Capture the cell that displays the provided text and extract its [X, Y] central coordinate. 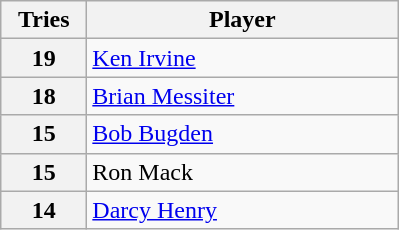
14 [44, 210]
18 [44, 96]
Bob Bugden [242, 134]
Player [242, 20]
Darcy Henry [242, 210]
Tries [44, 20]
19 [44, 58]
Brian Messiter [242, 96]
Ken Irvine [242, 58]
Ron Mack [242, 172]
